Scan for the cell matching the given text and deliver its (x, y) coordinate at center. 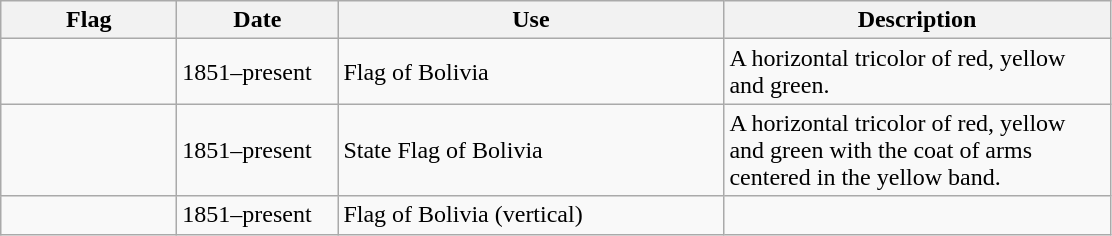
Date (258, 20)
A horizontal tricolor of red, yellow and green. (917, 72)
State Flag of Bolivia (531, 150)
A horizontal tricolor of red, yellow and green with the coat of arms centered in the yellow band. (917, 150)
Flag of Bolivia (531, 72)
Flag of Bolivia (vertical) (531, 215)
Flag (89, 20)
Use (531, 20)
Description (917, 20)
